Return [X, Y] of the center of cell containing provided text 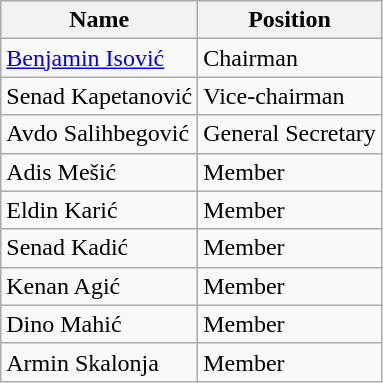
Chairman [290, 58]
Senad Kapetanović [100, 96]
Vice-chairman [290, 96]
General Secretary [290, 134]
Name [100, 20]
Avdo Salihbegović [100, 134]
Benjamin Isović [100, 58]
Armin Skalonja [100, 362]
Eldin Karić [100, 210]
Kenan Agić [100, 286]
Dino Mahić [100, 324]
Position [290, 20]
Senad Kadić [100, 248]
Adis Mešić [100, 172]
